From the cell containing the given text, extract its center point as (X, Y) coordinate. 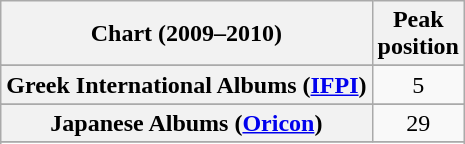
29 (418, 123)
5 (418, 85)
Japanese Albums (Oricon) (186, 123)
Peakposition (418, 34)
Chart (2009–2010) (186, 34)
Greek International Albums (IFPI) (186, 85)
